Identify which cell holds the provided text, then report its (X, Y) central coordinate. 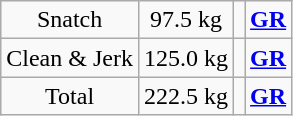
Clean & Jerk (70, 58)
Snatch (70, 20)
Total (70, 96)
222.5 kg (186, 96)
125.0 kg (186, 58)
97.5 kg (186, 20)
